Determine the (X, Y) coordinate at the center of the cell enclosing the given text.  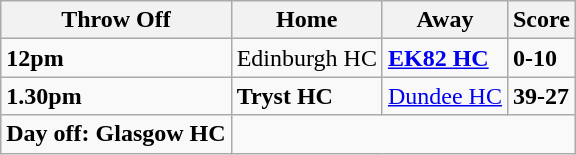
Throw Off (116, 20)
1.30pm (116, 96)
EK82 HC (444, 58)
39-27 (541, 96)
Tryst HC (306, 96)
Dundee HC (444, 96)
Day off: Glasgow HC (116, 134)
12pm (116, 58)
Score (541, 20)
Edinburgh HC (306, 58)
Away (444, 20)
Home (306, 20)
0-10 (541, 58)
